Determine the (x, y) coordinate at the center of the cell enclosing the given text.  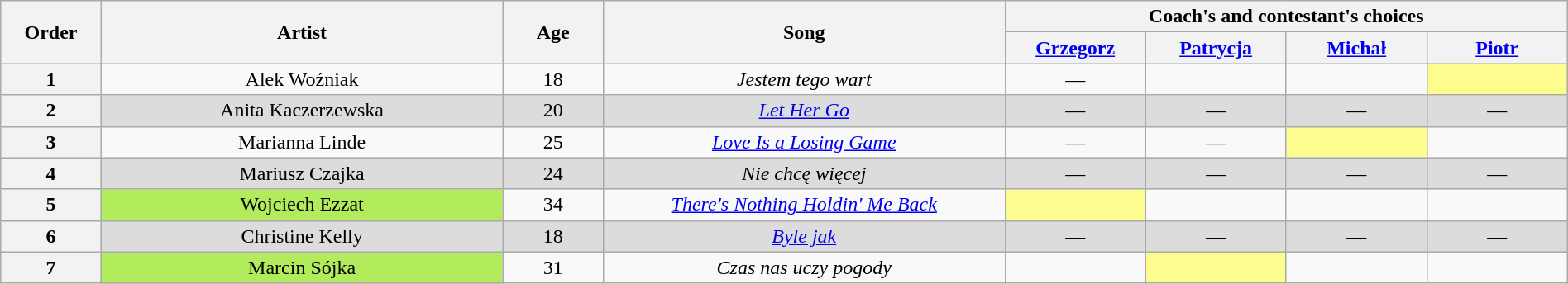
Nie chcę więcej (804, 173)
Wojciech Ezzat (302, 205)
31 (552, 267)
5 (51, 205)
Marianna Linde (302, 142)
2 (51, 111)
6 (51, 236)
1 (51, 79)
Alek Woźniak (302, 79)
Marcin Sójka (302, 267)
Michał (1356, 48)
Christine Kelly (302, 236)
Czas nas uczy pogody (804, 267)
3 (51, 142)
Patrycja (1216, 48)
Artist (302, 32)
Let Her Go (804, 111)
Anita Kaczerzewska (302, 111)
Byle jak (804, 236)
Coach's and contestant's choices (1286, 17)
4 (51, 173)
There's Nothing Holdin' Me Back (804, 205)
25 (552, 142)
Grzegorz (1075, 48)
7 (51, 267)
Mariusz Czajka (302, 173)
Piotr (1497, 48)
Order (51, 32)
Jestem tego wart (804, 79)
Age (552, 32)
24 (552, 173)
Song (804, 32)
Love Is a Losing Game (804, 142)
20 (552, 111)
34 (552, 205)
